Return (X, Y) of the center of cell containing provided text 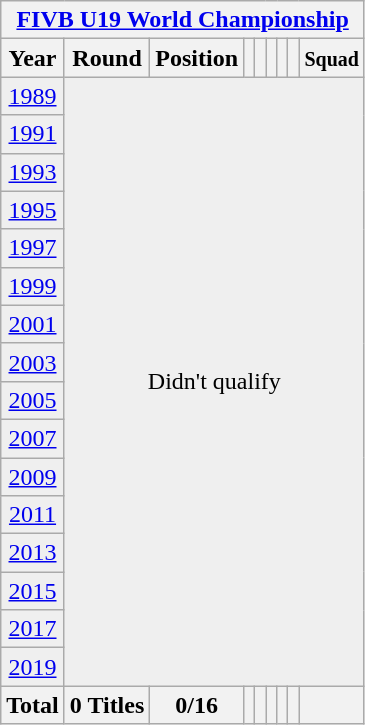
1991 (33, 134)
2009 (33, 477)
0 Titles (107, 705)
2013 (33, 553)
2001 (33, 324)
1995 (33, 210)
1989 (33, 96)
Round (107, 58)
1993 (33, 172)
2007 (33, 438)
2011 (33, 515)
2019 (33, 667)
1997 (33, 248)
2017 (33, 629)
1999 (33, 286)
2003 (33, 362)
Position (197, 58)
Squad (332, 58)
2005 (33, 400)
FIVB U19 World Championship (183, 20)
Year (33, 58)
Didn't qualify (214, 382)
Total (33, 705)
2015 (33, 591)
0/16 (197, 705)
